Capture the cell that displays the provided text and extract its [x, y] central coordinate. 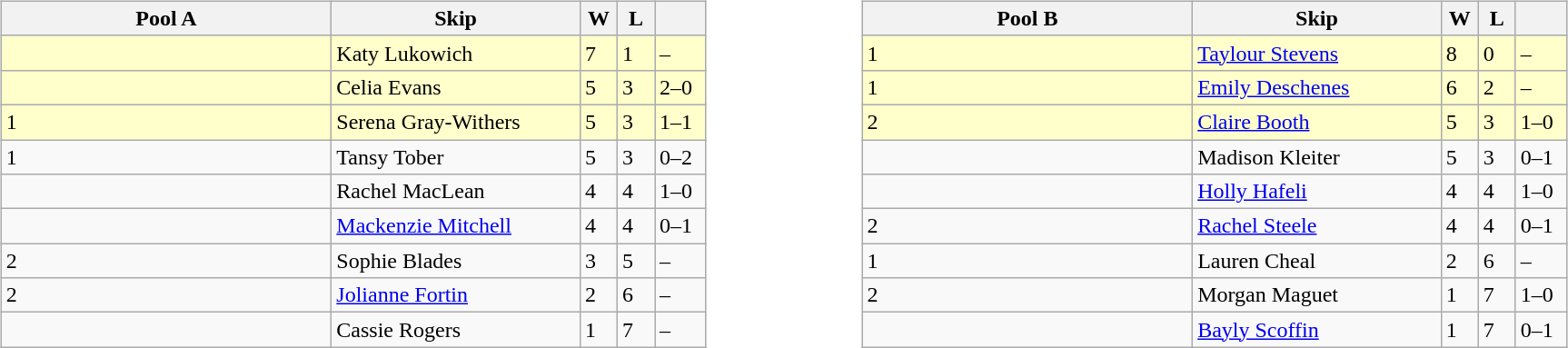
Mackenzie Mitchell [456, 226]
Madison Kleiter [1317, 157]
Pool A [166, 18]
Katy Lukowich [456, 53]
0 [1497, 53]
Taylour Stevens [1317, 53]
Rachel Steele [1317, 226]
1–1 [680, 122]
Tansy Tober [456, 157]
Cassie Rogers [456, 330]
2–0 [680, 87]
Claire Booth [1317, 122]
Rachel MacLean [456, 192]
Pool B [1027, 18]
Lauren Cheal [1317, 261]
Celia Evans [456, 87]
Serena Gray-Withers [456, 122]
0–2 [680, 157]
Holly Hafeli [1317, 192]
8 [1459, 53]
Bayly Scoffin [1317, 330]
Jolianne Fortin [456, 295]
Emily Deschenes [1317, 87]
Sophie Blades [456, 261]
Morgan Maguet [1317, 295]
